Scan for the cell matching the given text and deliver its [x, y] coordinate at center. 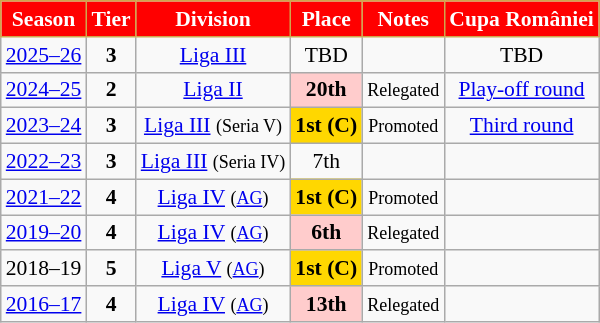
2018–19 [44, 269]
20th [326, 90]
2021–22 [44, 197]
5 [110, 269]
Liga III (Seria V) [214, 126]
Season [44, 19]
Play-off round [522, 90]
2016–17 [44, 304]
Division [214, 19]
7th [326, 162]
2025–26 [44, 55]
Tier [110, 19]
Third round [522, 126]
Liga V (AG) [214, 269]
2022–23 [44, 162]
Liga III [214, 55]
Notes [403, 19]
2 [110, 90]
Cupa României [522, 19]
6th [326, 233]
2019–20 [44, 233]
2024–25 [44, 90]
Liga III (Seria IV) [214, 162]
Liga II [214, 90]
13th [326, 304]
Place [326, 19]
2023–24 [44, 126]
